Return [x, y] of the center of cell containing provided text 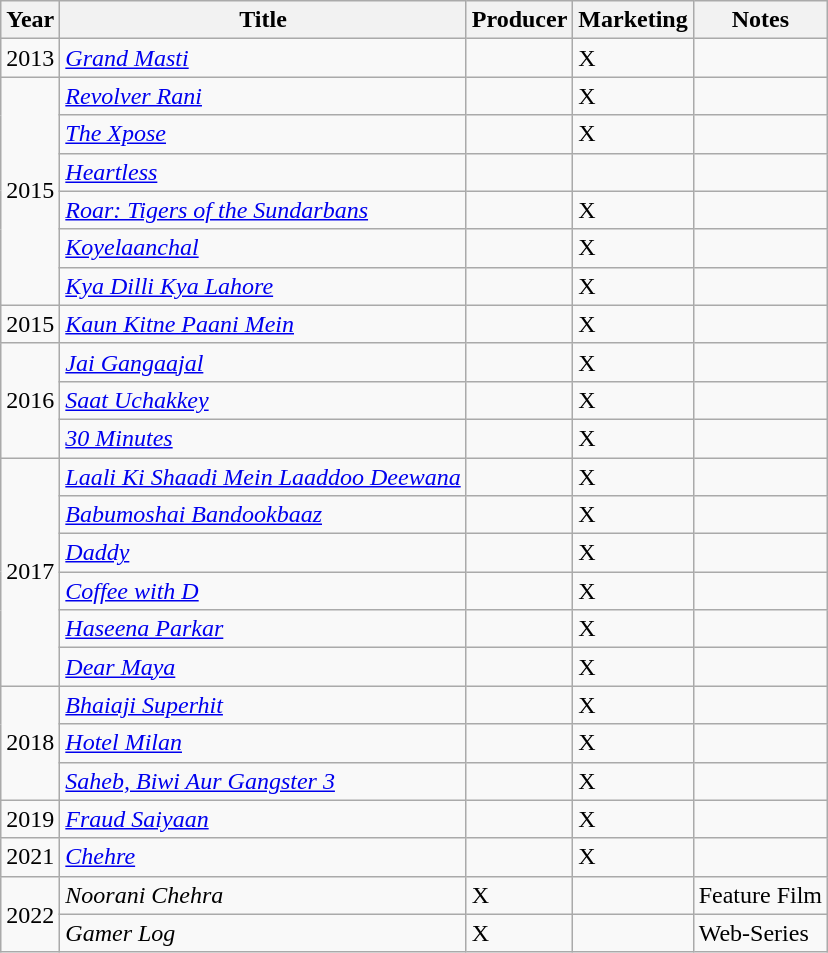
Coffee with D [263, 591]
Saat Uchakkey [263, 400]
Gamer Log [263, 933]
2022 [30, 914]
2018 [30, 743]
Daddy [263, 553]
30 Minutes [263, 438]
Feature Film [760, 895]
2021 [30, 857]
Haseena Parkar [263, 629]
Jai Gangaajal [263, 362]
2017 [30, 572]
Roar: Tigers of the Sundarbans [263, 210]
Title [263, 20]
Koyelaanchal [263, 248]
Revolver Rani [263, 96]
2013 [30, 58]
2016 [30, 400]
The Xpose [263, 134]
Hotel Milan [263, 743]
Producer [520, 20]
Chehre [263, 857]
Laali Ki Shaadi Mein Laaddoo Deewana [263, 477]
Year [30, 20]
Dear Maya [263, 667]
Web-Series [760, 933]
Heartless [263, 172]
Kya Dilli Kya Lahore [263, 286]
Noorani Chehra [263, 895]
Grand Masti [263, 58]
Marketing [633, 20]
Kaun Kitne Paani Mein [263, 324]
Fraud Saiyaan [263, 819]
Notes [760, 20]
Bhaiaji Superhit [263, 705]
2019 [30, 819]
Saheb, Biwi Aur Gangster 3 [263, 781]
Babumoshai Bandookbaaz [263, 515]
